Search for the cell housing the specified text and yield its (X, Y) center coordinate. 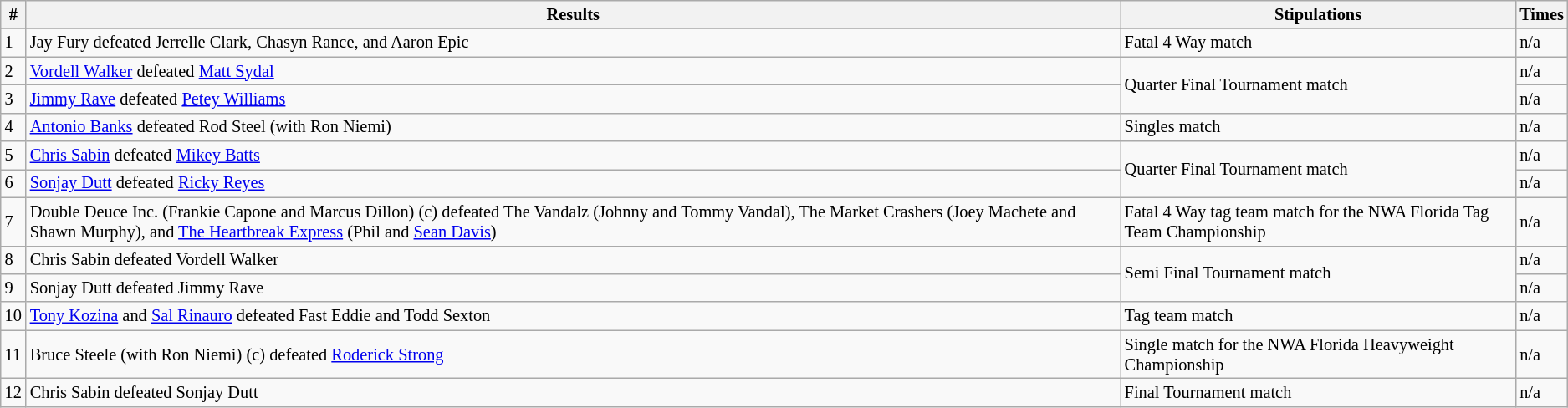
Jay Fury defeated Jerrelle Clark, Chasyn Rance, and Aaron Epic (574, 43)
8 (13, 260)
7 (13, 222)
11 (13, 354)
Semi Final Tournament match (1318, 274)
Results (574, 14)
3 (13, 99)
Tony Kozina and Sal Rinauro defeated Fast Eddie and Todd Sexton (574, 316)
# (13, 14)
9 (13, 288)
Jimmy Rave defeated Petey Williams (574, 99)
12 (13, 392)
Chris Sabin defeated Sonjay Dutt (574, 392)
Sonjay Dutt defeated Jimmy Rave (574, 288)
Fatal 4 Way tag team match for the NWA Florida Tag Team Championship (1318, 222)
Sonjay Dutt defeated Ricky Reyes (574, 183)
4 (13, 127)
5 (13, 156)
Antonio Banks defeated Rod Steel (with Ron Niemi) (574, 127)
Singles match (1318, 127)
Fatal 4 Way match (1318, 43)
1 (13, 43)
Chris Sabin defeated Vordell Walker (574, 260)
Final Tournament match (1318, 392)
Chris Sabin defeated Mikey Batts (574, 156)
Vordell Walker defeated Matt Sydal (574, 71)
Single match for the NWA Florida Heavyweight Championship (1318, 354)
Tag team match (1318, 316)
6 (13, 183)
Stipulations (1318, 14)
2 (13, 71)
Bruce Steele (with Ron Niemi) (c) defeated Roderick Strong (574, 354)
10 (13, 316)
Times (1542, 14)
